Find where the given text appears and provide that cell's center as (x, y) coordinate. 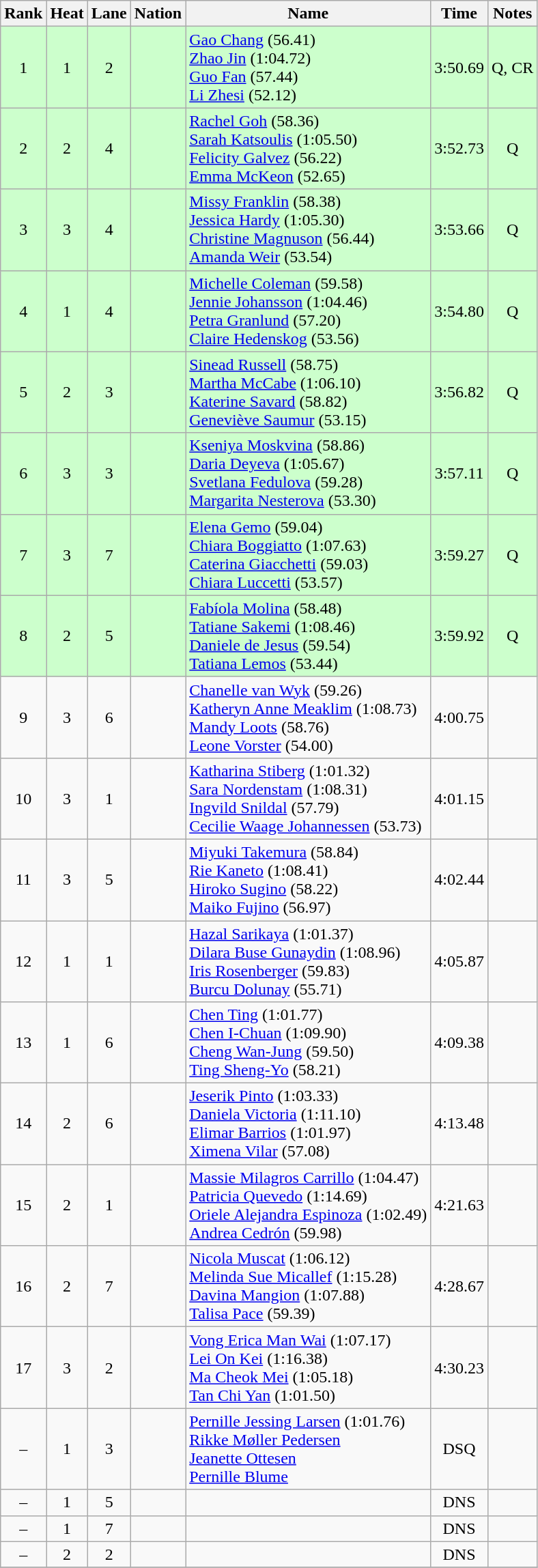
10 (23, 799)
Jeserik Pinto (1:03.33)Daniela Victoria (1:11.10)Elimar Barrios (1:01.97)Ximena Vilar (57.08) (309, 1124)
Massie Milagros Carrillo (1:04.47)Patricia Quevedo (1:14.69)Oriele Alejandra Espinoza (1:02.49)Andrea Cedrón (59.98) (309, 1206)
3:52.73 (459, 149)
Elena Gemo (59.04)Chiara Boggiatto (1:07.63)Caterina Giacchetti (59.03)Chiara Luccetti (53.57) (309, 554)
4:30.23 (459, 1368)
9 (23, 717)
4:02.44 (459, 879)
4:13.48 (459, 1124)
Time (459, 14)
Hazal Sarikaya (1:01.37)Dilara Buse Gunaydin (1:08.96)Iris Rosenberger (59.83)Burcu Dolunay (55.71) (309, 961)
Nation (158, 14)
Pernille Jessing Larsen (1:01.76)Rikke Møller PedersenJeanette OttesenPernille Blume (309, 1449)
Notes (512, 14)
4:05.87 (459, 961)
14 (23, 1124)
Nicola Muscat (1:06.12)Melinda Sue Micallef (1:15.28)Davina Mangion (1:07.88)Talisa Pace (59.39) (309, 1286)
Q, CR (512, 67)
3:53.66 (459, 229)
4:01.15 (459, 799)
3:59.92 (459, 636)
4:09.38 (459, 1043)
16 (23, 1286)
Rachel Goh (58.36)Sarah Katsoulis (1:05.50)Felicity Galvez (56.22)Emma McKeon (52.65) (309, 149)
3:59.27 (459, 554)
3:54.80 (459, 311)
Heat (67, 14)
3:50.69 (459, 67)
Lane (109, 14)
13 (23, 1043)
DSQ (459, 1449)
3:57.11 (459, 474)
15 (23, 1206)
Miyuki Takemura (58.84)Rie Kaneto (1:08.41)Hiroko Sugino (58.22)Maiko Fujino (56.97) (309, 879)
4:00.75 (459, 717)
Vong Erica Man Wai (1:07.17)Lei On Kei (1:16.38)Ma Cheok Mei (1:05.18)Tan Chi Yan (1:01.50) (309, 1368)
Michelle Coleman (59.58)Jennie Johansson (1:04.46)Petra Granlund (57.20)Claire Hedenskog (53.56) (309, 311)
Katharina Stiberg (1:01.32)Sara Nordenstam (1:08.31)Ingvild Snildal (57.79)Cecilie Waage Johannessen (53.73) (309, 799)
Sinead Russell (58.75)Martha McCabe (1:06.10)Katerine Savard (58.82)Geneviève Saumur (53.15) (309, 392)
4:21.63 (459, 1206)
Rank (23, 14)
8 (23, 636)
Fabíola Molina (58.48)Tatiane Sakemi (1:08.46)Daniele de Jesus (59.54)Tatiana Lemos (53.44) (309, 636)
Name (309, 14)
Gao Chang (56.41)Zhao Jin (1:04.72)Guo Fan (57.44)Li Zhesi (52.12) (309, 67)
17 (23, 1368)
Chanelle van Wyk (59.26)Katheryn Anne Meaklim (1:08.73)Mandy Loots (58.76)Leone Vorster (54.00) (309, 717)
Chen Ting (1:01.77)Chen I-Chuan (1:09.90)Cheng Wan-Jung (59.50)Ting Sheng-Yo (58.21) (309, 1043)
Kseniya Moskvina (58.86)Daria Deyeva (1:05.67)Svetlana Fedulova (59.28)Margarita Nesterova (53.30) (309, 474)
3:56.82 (459, 392)
11 (23, 879)
Missy Franklin (58.38)Jessica Hardy (1:05.30)Christine Magnuson (56.44)Amanda Weir (53.54) (309, 229)
12 (23, 961)
4:28.67 (459, 1286)
